Return [x, y] of the center of cell containing provided text 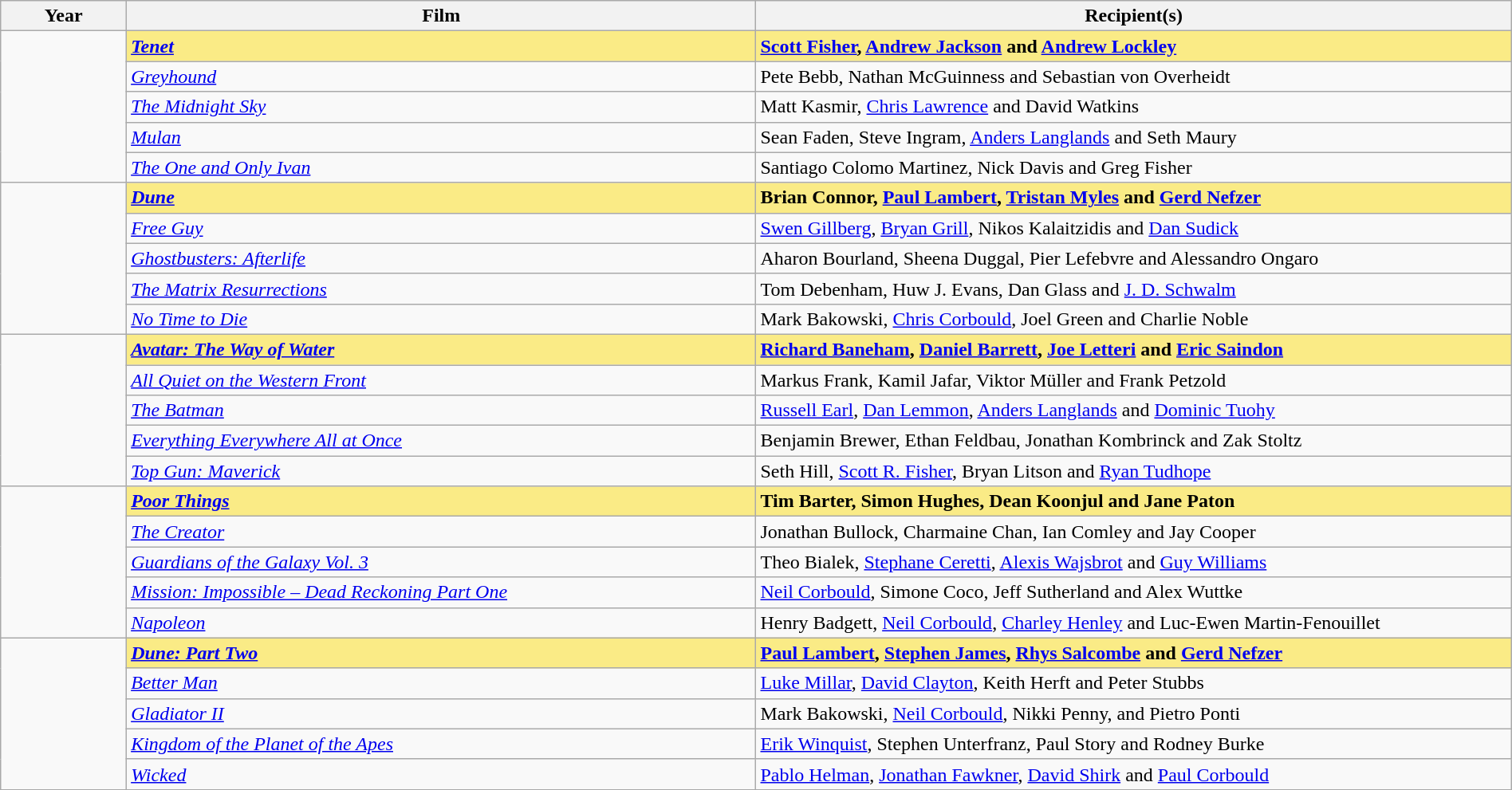
All Quiet on the Western Front [442, 380]
Dune: Part Two [442, 653]
Aharon Bourland, Sheena Duggal, Pier Lefebvre and Alessandro Ongaro [1134, 258]
Henry Badgett, Neil Corbould, Charley Henley and Luc-Ewen Martin-Fenouillet [1134, 623]
Guardians of the Galaxy Vol. 3 [442, 562]
The Creator [442, 532]
Benjamin Brewer, Ethan Feldbau, Jonathan Kombrinck and Zak Stoltz [1134, 441]
The One and Only Ivan [442, 167]
The Matrix Resurrections [442, 289]
The Batman [442, 411]
Theo Bialek, Stephane Ceretti, Alexis Wajsbrot and Guy Williams [1134, 562]
Dune [442, 198]
Santiago Colomo Martinez, Nick Davis and Greg Fisher [1134, 167]
Erik Winquist, Stephen Unterfranz, Paul Story and Rodney Burke [1134, 744]
Seth Hill, Scott R. Fisher, Bryan Litson and Ryan Tudhope [1134, 471]
Brian Connor, Paul Lambert, Tristan Myles and Gerd Nefzer [1134, 198]
Ghostbusters: Afterlife [442, 258]
Markus Frank, Kamil Jafar, Viktor Müller and Frank Petzold [1134, 380]
Tenet [442, 46]
Mission: Impossible – Dead Reckoning Part One [442, 592]
Better Man [442, 683]
Napoleon [442, 623]
Free Guy [442, 228]
Tim Barter, Simon Hughes, Dean Koonjul and Jane Paton [1134, 501]
No Time to Die [442, 319]
Scott Fisher, Andrew Jackson and Andrew Lockley [1134, 46]
Mulan [442, 137]
Pablo Helman, Jonathan Fawkner, David Shirk and Paul Corbould [1134, 774]
Richard Baneham, Daniel Barrett, Joe Letteri and Eric Saindon [1134, 349]
Neil Corbould, Simone Coco, Jeff Sutherland and Alex Wuttke [1134, 592]
Matt Kasmir, Chris Lawrence and David Watkins [1134, 107]
Kingdom of the Planet of the Apes [442, 744]
Pete Bebb, Nathan McGuinness and Sebastian von Overheidt [1134, 77]
Year [64, 16]
Sean Faden, Steve Ingram, Anders Langlands and Seth Maury [1134, 137]
Poor Things [442, 501]
The Midnight Sky [442, 107]
Everything Everywhere All at Once [442, 441]
Avatar: The Way of Water [442, 349]
Mark Bakowski, Chris Corbould, Joel Green and Charlie Noble [1134, 319]
Swen Gillberg, Bryan Grill, Nikos Kalaitzidis and Dan Sudick [1134, 228]
Mark Bakowski, Neil Corbould, Nikki Penny, and Pietro Ponti [1134, 713]
Russell Earl, Dan Lemmon, Anders Langlands and Dominic Tuohy [1134, 411]
Top Gun: Maverick [442, 471]
Wicked [442, 774]
Greyhound [442, 77]
Paul Lambert, Stephen James, Rhys Salcombe and Gerd Nefzer [1134, 653]
Luke Millar, David Clayton, Keith Herft and Peter Stubbs [1134, 683]
Gladiator II [442, 713]
Jonathan Bullock, Charmaine Chan, Ian Comley and Jay Cooper [1134, 532]
Tom Debenham, Huw J. Evans, Dan Glass and J. D. Schwalm [1134, 289]
Recipient(s) [1134, 16]
Film [442, 16]
